Extract the [X, Y] coordinate from the center of the cell holding the provided text.  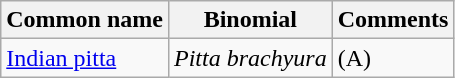
Common name [85, 20]
Binomial [250, 20]
(A) [393, 58]
Comments [393, 20]
Pitta brachyura [250, 58]
Indian pitta [85, 58]
